Search for the cell housing the specified text and yield its (X, Y) center coordinate. 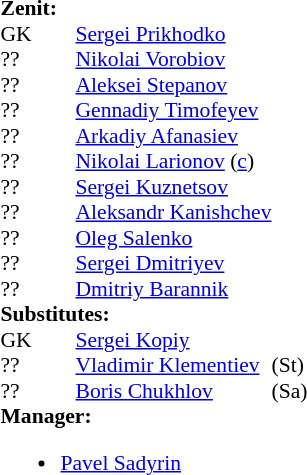
Sergei Prikhodko (173, 34)
Nikolai Vorobiov (173, 59)
Aleksandr Kanishchev (173, 213)
Nikolai Larionov (c) (173, 161)
Sergei Kopiy (173, 340)
Sergei Dmitriyev (173, 263)
Sergei Kuznetsov (173, 187)
Gennadiy Timofeyev (173, 111)
Aleksei Stepanov (173, 85)
Oleg Salenko (173, 238)
Substitutes: (136, 315)
Vladimir Klementiev (173, 365)
Dmitriy Barannik (173, 289)
Arkadiy Afanasiev (173, 136)
Boris Chukhlov (173, 391)
